Identify which cell holds the provided text, then report its [X, Y] central coordinate. 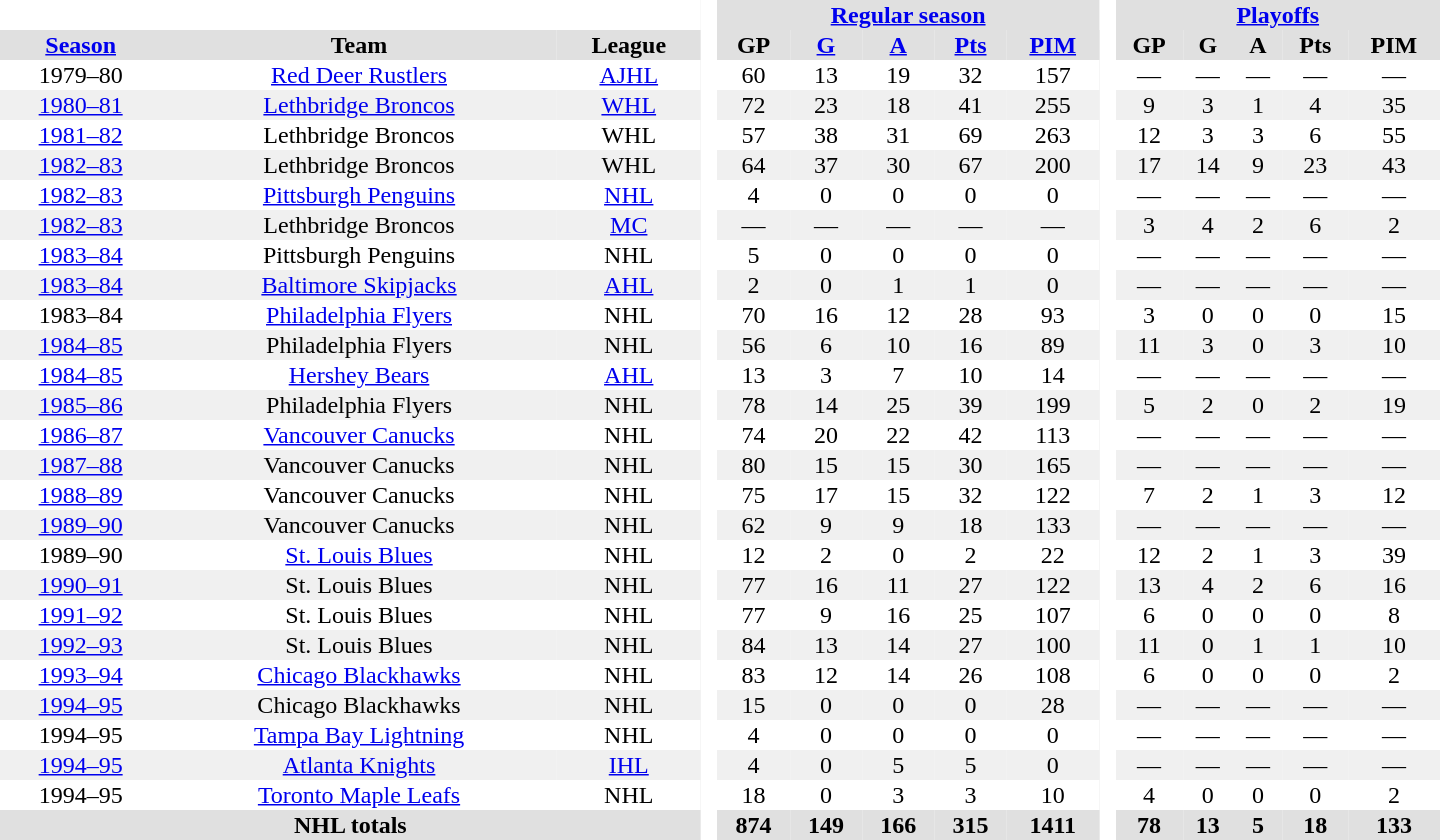
1985–86 [80, 405]
70 [753, 315]
1993–94 [80, 675]
1990–91 [80, 585]
72 [753, 105]
166 [898, 825]
56 [753, 345]
Regular season [908, 15]
57 [753, 135]
31 [898, 135]
69 [970, 135]
Atlanta Knights [358, 765]
62 [753, 525]
1991–92 [80, 615]
38 [826, 135]
64 [753, 165]
1981–82 [80, 135]
Hershey Bears [358, 375]
League [629, 45]
67 [970, 165]
315 [970, 825]
83 [753, 675]
35 [1394, 105]
89 [1053, 345]
MC [629, 225]
Tampa Bay Lightning [358, 735]
55 [1394, 135]
60 [753, 75]
874 [753, 825]
1986–87 [80, 435]
80 [753, 465]
149 [826, 825]
1411 [1053, 825]
255 [1053, 105]
43 [1394, 165]
107 [1053, 615]
1987–88 [80, 465]
263 [1053, 135]
1992–93 [80, 645]
100 [1053, 645]
Season [80, 45]
Baltimore Skipjacks [358, 285]
1980–81 [80, 105]
AJHL [629, 75]
42 [970, 435]
74 [753, 435]
1988–89 [80, 495]
NHL totals [350, 825]
165 [1053, 465]
84 [753, 645]
200 [1053, 165]
199 [1053, 405]
26 [970, 675]
41 [970, 105]
1979–80 [80, 75]
IHL [629, 765]
8 [1394, 615]
108 [1053, 675]
93 [1053, 315]
Playoffs [1278, 15]
Team [358, 45]
20 [826, 435]
157 [1053, 75]
113 [1053, 435]
Toronto Maple Leafs [358, 795]
Red Deer Rustlers [358, 75]
75 [753, 495]
37 [826, 165]
